Search for the cell housing the specified text and yield its [x, y] center coordinate. 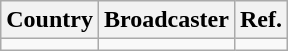
Country [50, 20]
Broadcaster [166, 20]
Ref. [260, 20]
